Find where the given text appears and provide that cell's center as [x, y] coordinate. 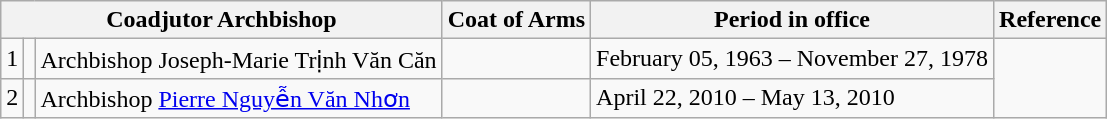
Coat of Arms [516, 20]
Period in office [792, 20]
1 [12, 59]
Archbishop Joseph-Marie Trịnh Văn Căn [238, 59]
Coadjutor Archbishop [222, 20]
Archbishop Pierre Nguyễn Văn Nhơn [238, 98]
February 05, 1963 – November 27, 1978 [792, 59]
2 [12, 98]
Reference [1050, 20]
April 22, 2010 – May 13, 2010 [792, 98]
